Locate the cell with the specified text and output its (x, y) center coordinate. 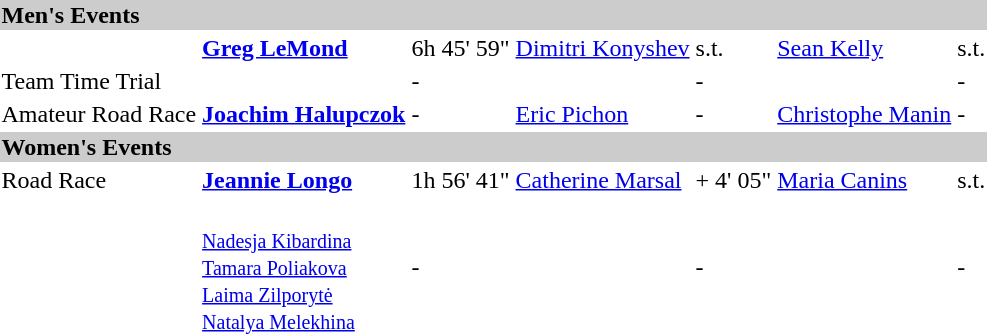
Greg LeMond (304, 48)
Maria Canins (864, 180)
6h 45' 59" (460, 48)
Men's Events (494, 15)
Sean Kelly (864, 48)
1h 56' 41" (460, 180)
Road Race (99, 180)
Jeannie Longo (304, 180)
Joachim Halupczok (304, 114)
Christophe Manin (864, 114)
Dimitri Konyshev (602, 48)
+ 4' 05" (734, 180)
Eric Pichon (602, 114)
Amateur Road Race (99, 114)
Women's Events (494, 147)
Team Time Trial (99, 81)
Catherine Marsal (602, 180)
